Detect which cell encompasses the target text, then output its [x, y] center coordinate. 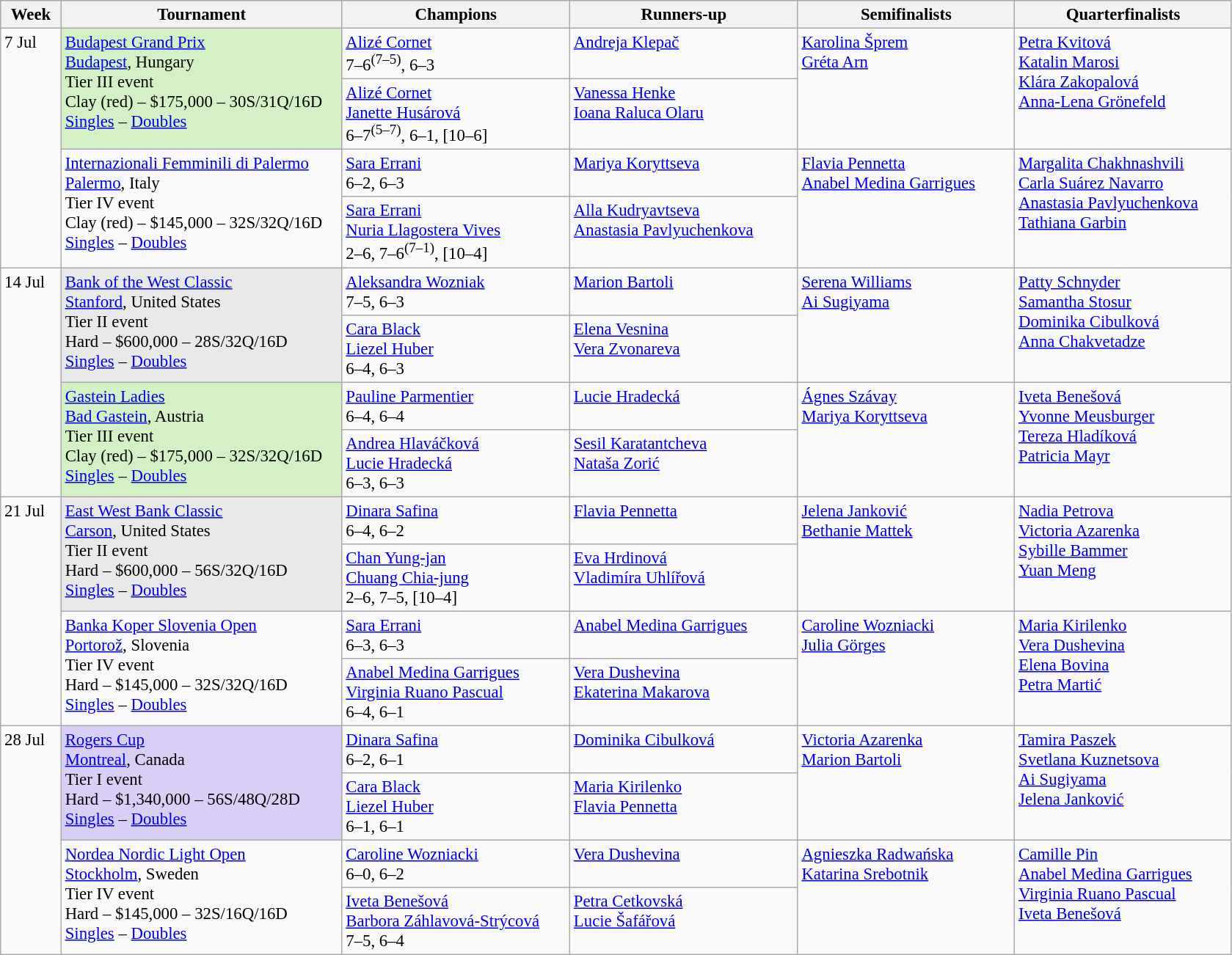
Banka Koper Slovenia Open Portorož, SloveniaTier IV eventHard – $145,000 – 32S/32Q/16DSingles – Doubles [201, 668]
Rogers Cup Montreal, CanadaTier I eventHard – $1,340,000 – 56S/48Q/28DSingles – Doubles [201, 783]
Jelena Janković Bethanie Mattek [906, 554]
Agnieszka Radwańska Katarina Srebotnik [906, 898]
28 Jul [31, 840]
Nadia Petrova Victoria Azarenka Sybille Bammer Yuan Meng [1123, 554]
Camille Pin Anabel Medina Garrigues Virginia Ruano Pascual Iveta Benešová [1123, 898]
Dinara Safina6–2, 6–1 [456, 750]
Sara Errani Nuria Llagostera Vives 2–6, 7–6(7–1), [10–4] [456, 232]
Victoria Azarenka Marion Bartoli [906, 783]
Caroline Wozniacki Julia Görges [906, 668]
East West Bank Classic Carson, United StatesTier II eventHard – $600,000 – 56S/32Q/16DSingles – Doubles [201, 554]
Bank of the West Classic Stanford, United StatesTier II eventHard – $600,000 – 28S/32Q/16DSingles – Doubles [201, 325]
Marion Bartoli [684, 292]
Flavia Pennetta Anabel Medina Garrigues [906, 208]
Sara Errani6–3, 6–3 [456, 635]
Chan Yung-jan Chuang Chia-jung2–6, 7–5, [10–4] [456, 578]
14 Jul [31, 382]
Aleksandra Wozniak7–5, 6–3 [456, 292]
Iveta Benešová Barbora Záhlavová-Strýcová7–5, 6–4 [456, 921]
Sesil Karatantcheva Nataša Zorić [684, 463]
21 Jul [31, 611]
Budapest Grand Prix Budapest, HungaryTier III eventClay (red) – $175,000 – 30S/31Q/16DSingles – Doubles [201, 89]
Vanessa Henke Ioana Raluca Olaru [684, 114]
Serena Williams Ai Sugiyama [906, 325]
Margalita Chakhnashvili Carla Suárez Navarro Anastasia Pavlyuchenkova Tathiana Garbin [1123, 208]
Dinara Safina 6–4, 6–2 [456, 521]
Dominika Cibulková [684, 750]
Ágnes Szávay Mariya Koryttseva [906, 439]
Eva Hrdinová Vladimíra Uhlířová [684, 578]
Semifinalists [906, 15]
Alizé Cornet Janette Husárová6–7(5–7), 6–1, [10–6] [456, 114]
Petra Cetkovská Lucie Šafářová [684, 921]
Maria Kirilenko Vera Dushevina Elena Bovina Petra Martić [1123, 668]
Petra Kvitová Katalin Marosi Klára Zakopalová Anna-Lena Grönefeld [1123, 89]
Iveta Benešová Yvonne Meusburger Tereza Hladíková Patricia Mayr [1123, 439]
7 Jul [31, 148]
Champions [456, 15]
Cara Black Liezel Huber6–1, 6–1 [456, 807]
Pauline Parmentier6–4, 6–4 [456, 406]
Patty Schnyder Samantha Stosur Dominika Cibulková Anna Chakvetadze [1123, 325]
Andrea Hlaváčková Lucie Hradecká6–3, 6–3 [456, 463]
Vera Dushevina [684, 864]
Karolina Šprem Gréta Arn [906, 89]
Elena Vesnina Vera Zvonareva [684, 348]
Sara Errani6–2, 6–3 [456, 173]
Alla Kudryavtseva Anastasia Pavlyuchenkova [684, 232]
Mariya Koryttseva [684, 173]
Week [31, 15]
Anabel Medina Garrigues [684, 635]
Internazionali Femminili di Palermo Palermo, ItalyTier IV eventClay (red) – $145,000 – 32S/32Q/16DSingles – Doubles [201, 208]
Anabel Medina Garrigues Virginia Ruano Pascual 6–4, 6–1 [456, 692]
Gastein Ladies Bad Gastein, AustriaTier III eventClay (red) – $175,000 – 32S/32Q/16DSingles – Doubles [201, 439]
Quarterfinalists [1123, 15]
Tournament [201, 15]
Flavia Pennetta [684, 521]
Caroline Wozniacki6–0, 6–2 [456, 864]
Runners-up [684, 15]
Cara Black Liezel Huber6–4, 6–3 [456, 348]
Nordea Nordic Light Open Stockholm, SwedenTier IV eventHard – $145,000 – 32S/16Q/16DSingles – Doubles [201, 898]
Andreja Klepač [684, 54]
Vera Dushevina Ekaterina Makarova [684, 692]
Alizé Cornet7–6(7–5), 6–3 [456, 54]
Maria Kirilenko Flavia Pennetta [684, 807]
Tamira Paszek Svetlana Kuznetsova Ai Sugiyama Jelena Janković [1123, 783]
Lucie Hradecká [684, 406]
